Locate the cell with the specified text and output its [X, Y] center coordinate. 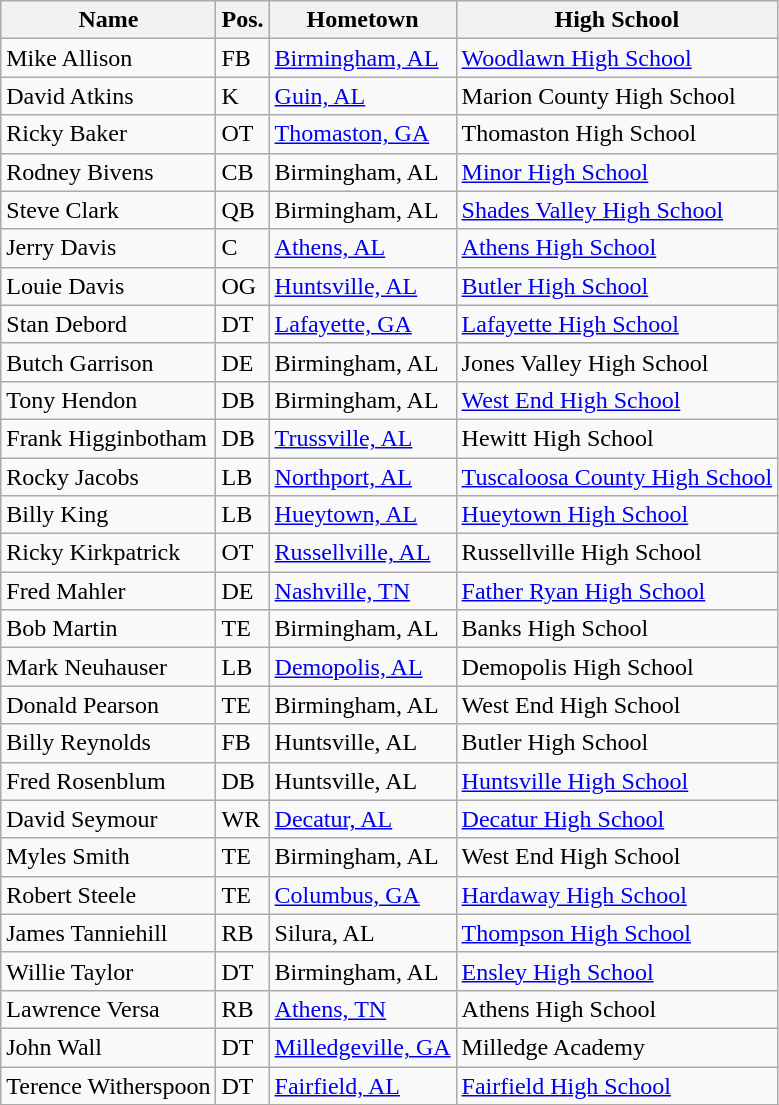
Lafayette High School [617, 324]
Thompson High School [617, 933]
Demopolis High School [617, 667]
Thomaston, GA [362, 134]
Milledge Academy [617, 1047]
Demopolis, AL [362, 667]
John Wall [108, 1047]
Terence Witherspoon [108, 1085]
Marion County High School [617, 96]
OG [242, 286]
Hometown [362, 20]
Steve Clark [108, 210]
Athens, TN [362, 1009]
Banks High School [617, 629]
K [242, 96]
Tony Hendon [108, 400]
Woodlawn High School [617, 58]
Father Ryan High School [617, 591]
Willie Taylor [108, 971]
Fred Rosenblum [108, 781]
Columbus, GA [362, 895]
David Atkins [108, 96]
Lafayette, GA [362, 324]
Decatur High School [617, 819]
Lawrence Versa [108, 1009]
Fairfield High School [617, 1085]
Mike Allison [108, 58]
David Seymour [108, 819]
Rocky Jacobs [108, 477]
Butch Garrison [108, 362]
Hardaway High School [617, 895]
Myles Smith [108, 857]
Mark Neuhauser [108, 667]
Louie Davis [108, 286]
Northport, AL [362, 477]
Decatur, AL [362, 819]
Shades Valley High School [617, 210]
Huntsville High School [617, 781]
Jerry Davis [108, 248]
Bob Martin [108, 629]
Russellville, AL [362, 553]
Ensley High School [617, 971]
Trussville, AL [362, 438]
Russellville High School [617, 553]
Ricky Kirkpatrick [108, 553]
Ricky Baker [108, 134]
Donald Pearson [108, 705]
WR [242, 819]
Hewitt High School [617, 438]
James Tanniehill [108, 933]
Athens, AL [362, 248]
High School [617, 20]
Hueytown High School [617, 515]
Pos. [242, 20]
Thomaston High School [617, 134]
Jones Valley High School [617, 362]
C [242, 248]
Billy King [108, 515]
Silura, AL [362, 933]
Hueytown, AL [362, 515]
Minor High School [617, 172]
CB [242, 172]
Robert Steele [108, 895]
Name [108, 20]
QB [242, 210]
Rodney Bivens [108, 172]
Stan Debord [108, 324]
Guin, AL [362, 96]
Fred Mahler [108, 591]
Nashville, TN [362, 591]
Frank Higginbotham [108, 438]
Tuscaloosa County High School [617, 477]
Milledgeville, GA [362, 1047]
Fairfield, AL [362, 1085]
Billy Reynolds [108, 743]
